Return the (X, Y) coordinate for the center point of the cell that contains the specified text.  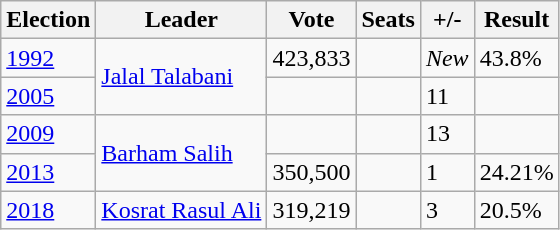
24.21% (516, 172)
20.5% (516, 210)
423,833 (312, 58)
2009 (48, 134)
1992 (48, 58)
Kosrat Rasul Ali (182, 210)
13 (447, 134)
11 (447, 96)
319,219 (312, 210)
Election (48, 20)
Vote (312, 20)
+/- (447, 20)
3 (447, 210)
New (447, 58)
350,500 (312, 172)
Jalal Talabani (182, 77)
1 (447, 172)
2013 (48, 172)
Seats (388, 20)
Leader (182, 20)
Barham Salih (182, 153)
43.8% (516, 58)
2005 (48, 96)
2018 (48, 210)
Result (516, 20)
